Return [x, y] of the center of cell containing provided text 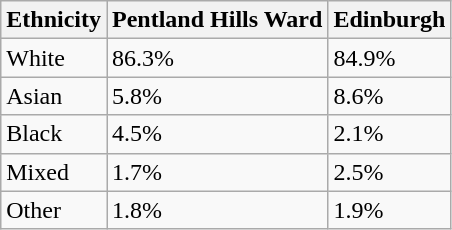
Other [54, 210]
Mixed [54, 172]
1.9% [390, 210]
5.8% [216, 96]
2.1% [390, 134]
84.9% [390, 58]
1.8% [216, 210]
2.5% [390, 172]
8.6% [390, 96]
Edinburgh [390, 20]
4.5% [216, 134]
Asian [54, 96]
Black [54, 134]
1.7% [216, 172]
White [54, 58]
Pentland Hills Ward [216, 20]
Ethnicity [54, 20]
86.3% [216, 58]
